Return (x, y) of the center of cell containing provided text 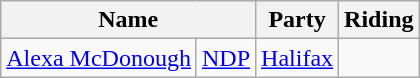
Riding (379, 20)
Party (298, 20)
Alexa McDonough (99, 58)
Halifax (298, 58)
Name (128, 20)
NDP (226, 58)
